Search for the cell housing the specified text and yield its [x, y] center coordinate. 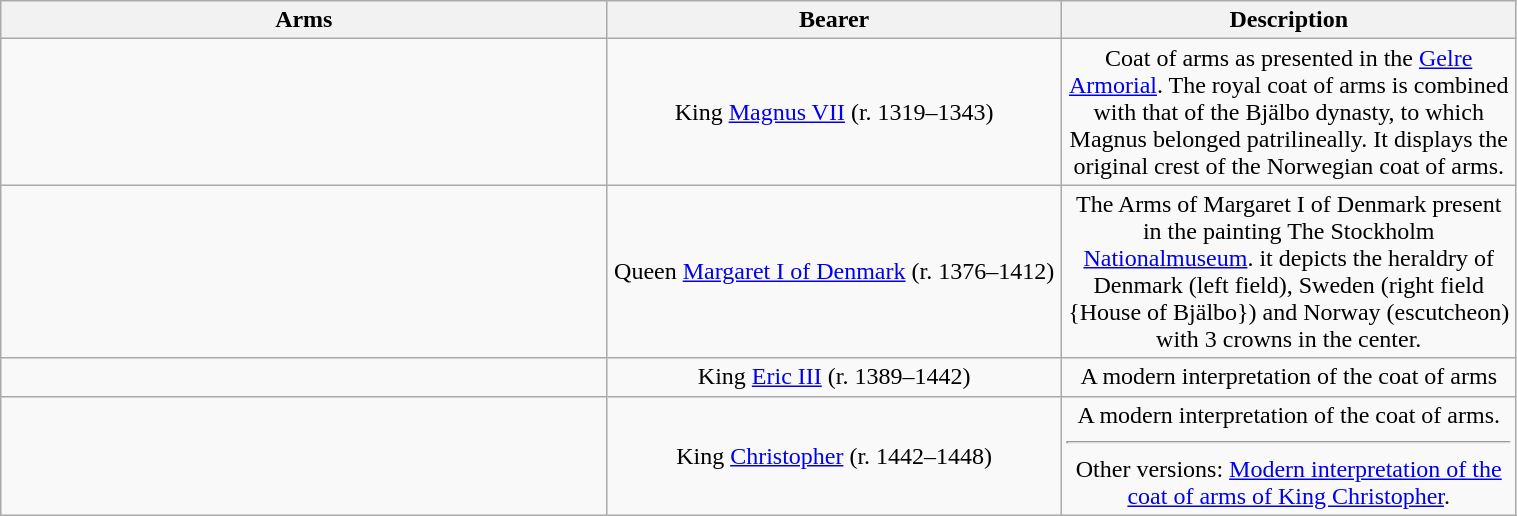
Description [1288, 20]
Queen Margaret I of Denmark (r. 1376–1412) [834, 272]
Bearer [834, 20]
A modern interpretation of the coat of arms. Other versions: Modern interpretation of the coat of arms of King Christopher. [1288, 456]
King Christopher (r. 1442–1448) [834, 456]
King Eric III (r. 1389–1442) [834, 377]
A modern interpretation of the coat of arms [1288, 377]
Arms [304, 20]
King Magnus VII (r. 1319–1343) [834, 112]
